Provide the (x, y) coordinate of the cell's center where the given text is located.  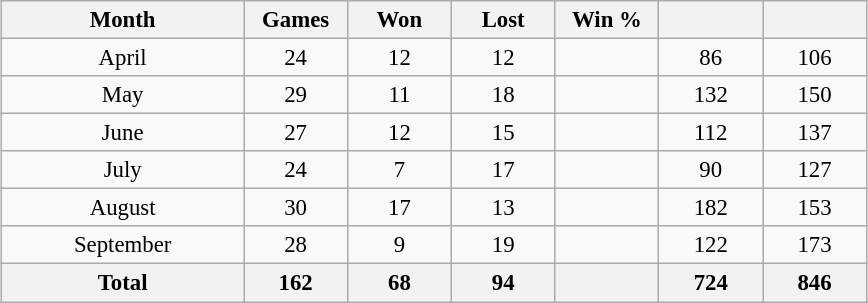
June (123, 133)
162 (296, 283)
Won (399, 20)
13 (503, 208)
15 (503, 133)
150 (815, 95)
30 (296, 208)
106 (815, 58)
Total (123, 283)
Games (296, 20)
724 (711, 283)
27 (296, 133)
9 (399, 245)
7 (399, 170)
11 (399, 95)
137 (815, 133)
153 (815, 208)
September (123, 245)
May (123, 95)
86 (711, 58)
18 (503, 95)
19 (503, 245)
846 (815, 283)
90 (711, 170)
122 (711, 245)
94 (503, 283)
29 (296, 95)
Win % (607, 20)
132 (711, 95)
August (123, 208)
173 (815, 245)
182 (711, 208)
Lost (503, 20)
July (123, 170)
127 (815, 170)
Month (123, 20)
April (123, 58)
68 (399, 283)
112 (711, 133)
28 (296, 245)
